Extract the [X, Y] coordinate from the center of the cell holding the provided text.  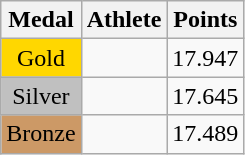
Silver [41, 96]
17.489 [206, 134]
Athlete [124, 20]
17.645 [206, 96]
Points [206, 20]
Medal [41, 20]
Bronze [41, 134]
17.947 [206, 58]
Gold [41, 58]
